Pinpoint the cell where the given text exists, returning its (X, Y) midpoint coordinate. 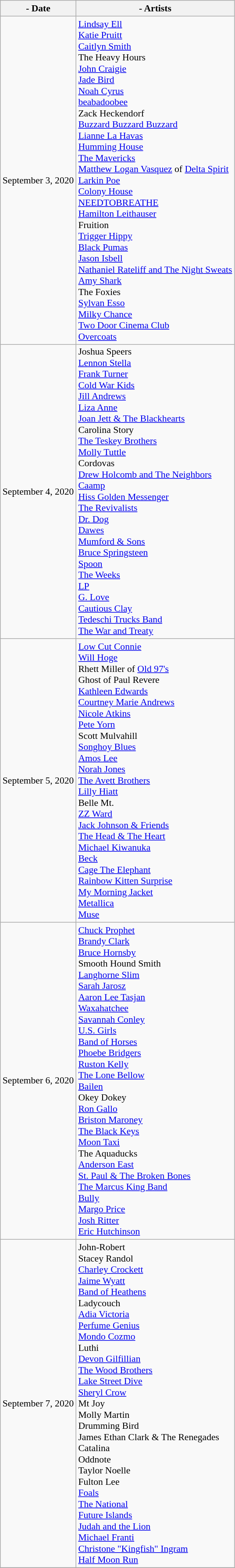
September 3, 2020 (39, 180)
September 6, 2020 (39, 1081)
- Artists (155, 8)
September 4, 2020 (39, 491)
September 5, 2020 (39, 781)
September 7, 2020 (39, 1403)
- Date (39, 8)
